Output the [X, Y] coordinate of the center of the cell containing the given text.  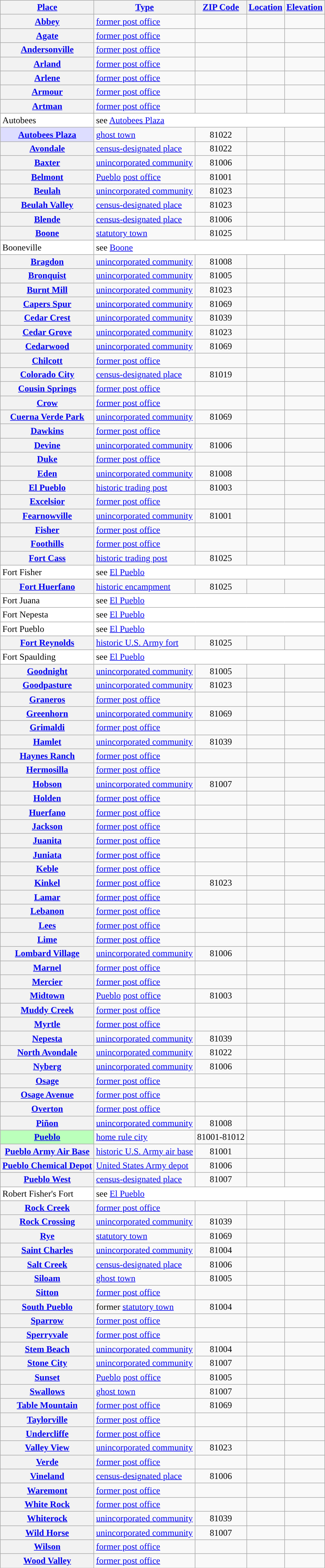
Arlene [47, 78]
Lees [47, 925]
see Autobees Plaza [209, 120]
Avondale [47, 148]
Fort Nepesta [47, 614]
Waremont [47, 1490]
Colorado City [47, 374]
Fort Pueblo [47, 629]
Verde [47, 1462]
Midtown [47, 996]
Keble [47, 869]
Fort Juana [47, 600]
Jackson [47, 826]
Lime [47, 939]
Burnt Mill [47, 290]
Undercliffe [47, 1434]
Cedar Grove [47, 332]
Hamlet [47, 742]
Hermosilla [47, 770]
Crow [47, 403]
Excelsior [47, 502]
81001-81012 [221, 1137]
White Rock [47, 1504]
Wood Valley [47, 1561]
Lombard Village [47, 954]
Lebanon [47, 911]
Taylorville [47, 1420]
Fearnowville [47, 516]
Vineland [47, 1476]
Graneros [47, 699]
Arland [47, 64]
Type [144, 7]
see Boone [209, 247]
Booneville [47, 247]
Fisher [47, 530]
Holden [47, 798]
Huerfano [47, 812]
Cedarwood [47, 346]
Andersonville [47, 50]
Bronquist [47, 276]
Muddy Creek [47, 1010]
Dawkins [47, 431]
Autobees Plaza [47, 134]
Mercier [47, 982]
Greenhorn [47, 714]
ZIP Code [221, 7]
Autobees [47, 120]
Belmont [47, 177]
Agate [47, 36]
Cedar Crest [47, 318]
Artman [47, 106]
Robert Fisher's Fort [47, 1194]
Blende [47, 219]
Juniata [47, 854]
Valley View [47, 1448]
Bragdon [47, 262]
Cuerna Verde Park [47, 417]
Wilson [47, 1547]
Boone [47, 233]
Table Mountain [47, 1405]
Pueblo Chemical Depot [47, 1165]
Foothills [47, 544]
Sperryvale [47, 1335]
South Pueblo [47, 1306]
Beulah [47, 191]
Swallows [47, 1391]
Overton [47, 1109]
Armour [47, 92]
Cousin Springs [47, 388]
Juanita [47, 840]
Lamar [47, 897]
Siloam [47, 1278]
Fort Huerfano [47, 586]
Osage Avenue [47, 1095]
Fort Reynolds [47, 643]
Myrtle [47, 1024]
Marnel [47, 968]
Eden [47, 473]
Grimaldi [47, 728]
Goodnight [47, 671]
Piñon [47, 1123]
Capers Spur [47, 304]
Hobson [47, 784]
El Pueblo [47, 488]
Saint Charles [47, 1250]
Haynes Ranch [47, 756]
Stem Beach [47, 1349]
Whiterock [47, 1518]
former statutory town [144, 1306]
Wild Horse [47, 1533]
Stone City [47, 1363]
historic U.S. Army fort [144, 643]
Kinkel [47, 883]
Devine [47, 445]
Location [266, 7]
Fort Fisher [47, 572]
historic encampment [144, 586]
Goodpasture [47, 685]
Pueblo Army Air Base [47, 1151]
Rock Crossing [47, 1222]
United States Army depot [144, 1165]
home rule city [144, 1137]
Elevation [305, 7]
Osage [47, 1081]
81019 [221, 374]
Beulah Valley [47, 205]
Rye [47, 1236]
Sitton [47, 1292]
Pueblo West [47, 1180]
Fort Spaulding [47, 657]
Nyberg [47, 1066]
Duke [47, 459]
Baxter [47, 163]
Sparrow [47, 1321]
Nepesta [47, 1038]
Abbey [47, 22]
Place [47, 7]
Rock Creek [47, 1208]
Sunset [47, 1377]
North Avondale [47, 1052]
Chilcott [47, 360]
Salt Creek [47, 1264]
historic U.S. Army air base [144, 1151]
Pueblo [47, 1137]
Fort Cass [47, 558]
